Find where the given text appears and provide that cell's center as [X, Y] coordinate. 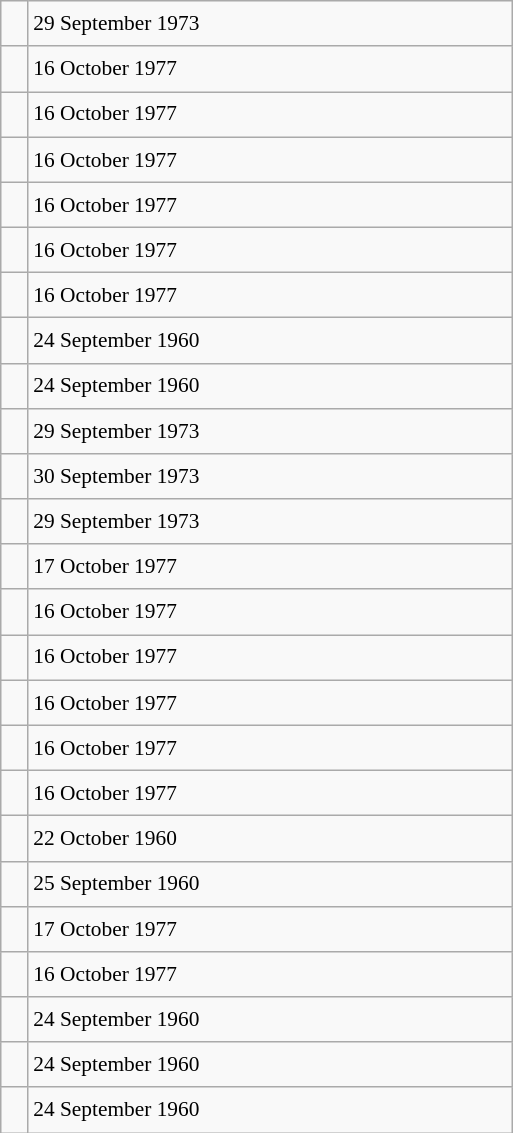
25 September 1960 [270, 884]
22 October 1960 [270, 838]
30 September 1973 [270, 476]
